Identify which cell holds the provided text, then report its [x, y] central coordinate. 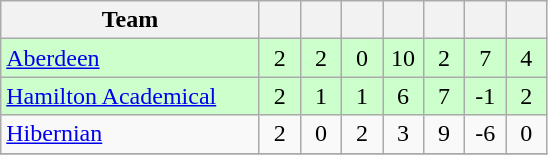
-6 [486, 134]
Hibernian [130, 134]
3 [402, 134]
4 [526, 58]
6 [402, 96]
-1 [486, 96]
Aberdeen [130, 58]
10 [402, 58]
9 [444, 134]
Hamilton Academical [130, 96]
Team [130, 20]
